For the text-containing cell, return its midpoint in [X, Y] coordinate format. 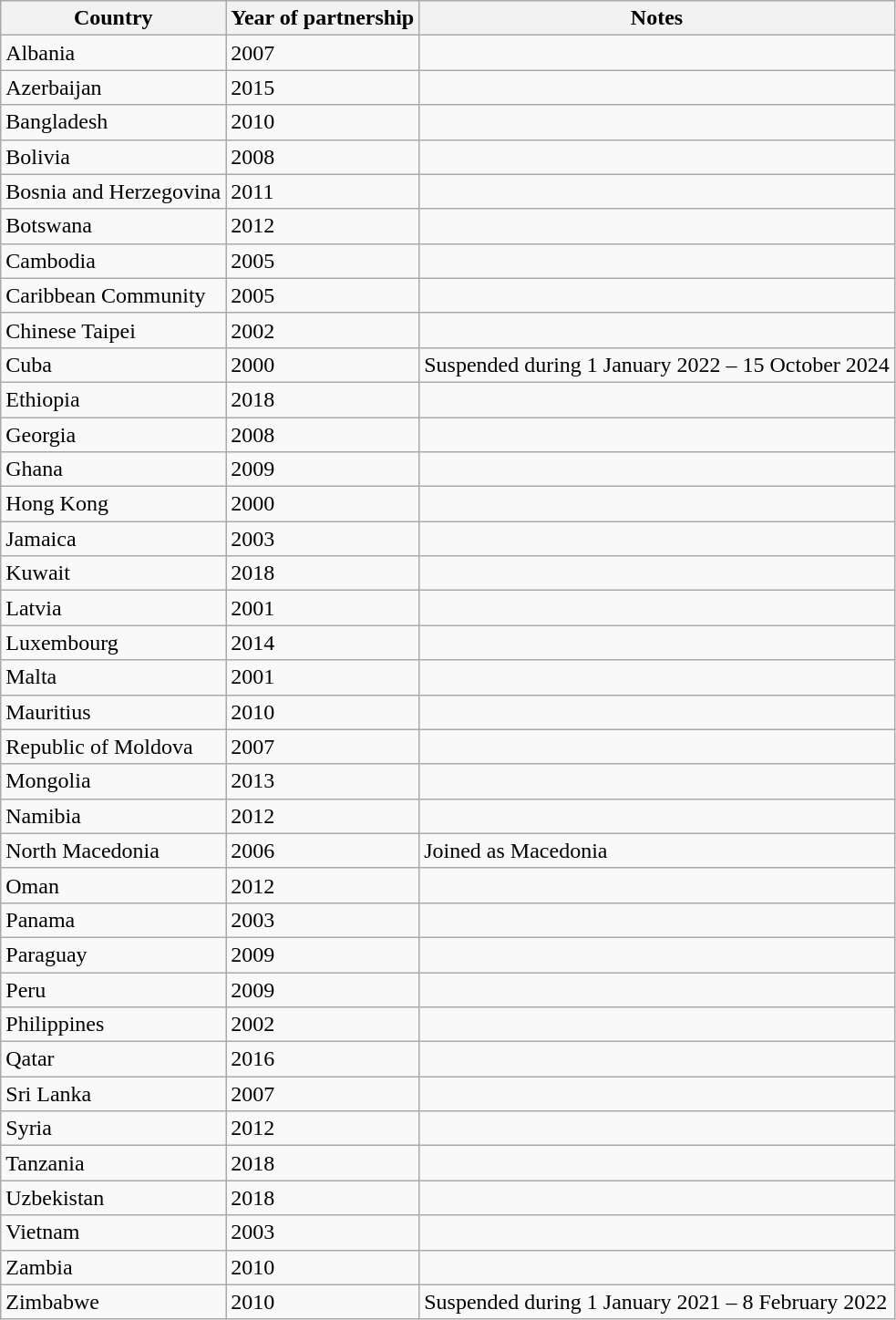
Albania [113, 53]
Peru [113, 989]
Notes [657, 18]
Year of partnership [323, 18]
Bolivia [113, 157]
Country [113, 18]
Kuwait [113, 573]
Azerbaijan [113, 88]
Luxembourg [113, 643]
Cuba [113, 365]
Oman [113, 885]
Paraguay [113, 954]
Caribbean Community [113, 295]
Cambodia [113, 261]
Ethiopia [113, 399]
Sri Lanka [113, 1094]
Philippines [113, 1025]
Hong Kong [113, 504]
Mauritius [113, 712]
Botswana [113, 226]
Tanzania [113, 1163]
Panama [113, 920]
Bosnia and Herzegovina [113, 191]
Mongolia [113, 781]
Latvia [113, 608]
Namibia [113, 816]
Republic of Moldova [113, 747]
Suspended during 1 January 2022 – 15 October 2024 [657, 365]
North Macedonia [113, 851]
Joined as Macedonia [657, 851]
Malta [113, 677]
Qatar [113, 1059]
Ghana [113, 469]
Syria [113, 1129]
2016 [323, 1059]
Zambia [113, 1267]
Georgia [113, 435]
Chinese Taipei [113, 330]
2006 [323, 851]
2013 [323, 781]
Suspended during 1 January 2021 – 8 February 2022 [657, 1302]
Uzbekistan [113, 1198]
Vietnam [113, 1232]
Jamaica [113, 539]
Bangladesh [113, 122]
Zimbabwe [113, 1302]
2015 [323, 88]
2011 [323, 191]
2014 [323, 643]
